Determine the [x, y] coordinate at the center of the cell enclosing the given text.  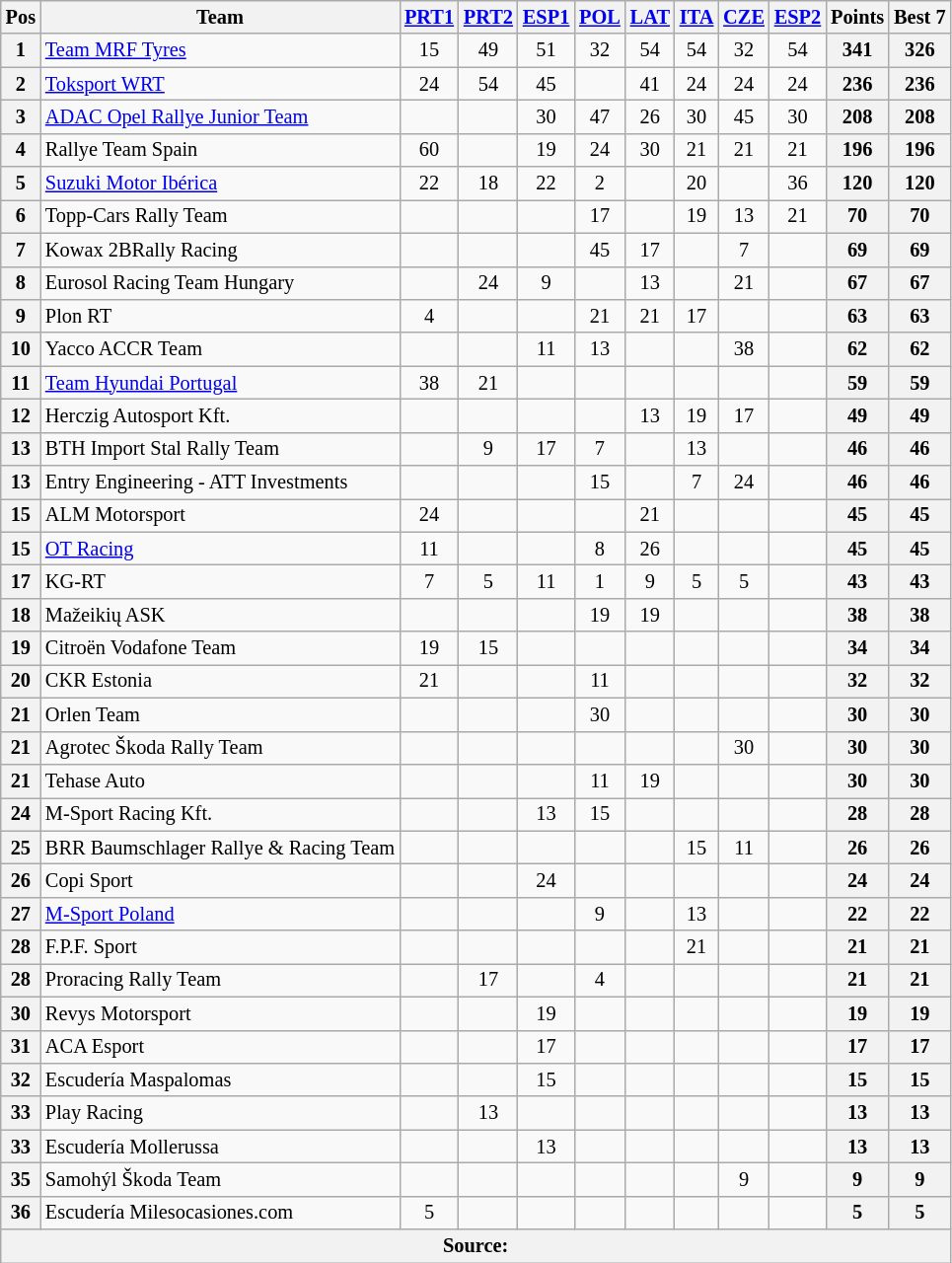
35 [21, 1179]
51 [547, 50]
OT Racing [220, 549]
PRT2 [488, 17]
27 [21, 914]
Escudería Mollerussa [220, 1147]
POL [600, 17]
6 [21, 216]
Revys Motorsport [220, 1013]
Topp-Cars Rally Team [220, 216]
12 [21, 415]
Escudería Maspalomas [220, 1079]
ADAC Opel Rallye Junior Team [220, 116]
Team [220, 17]
M-Sport Poland [220, 914]
F.P.F. Sport [220, 947]
ACA Esport [220, 1047]
Yacco ACCR Team [220, 349]
ITA [696, 17]
BRR Baumschlager Rallye & Racing Team [220, 848]
ALM Motorsport [220, 515]
Citroën Vodafone Team [220, 648]
41 [650, 84]
Kowax 2BRally Racing [220, 250]
Samohýl Škoda Team [220, 1179]
Proracing Rally Team [220, 980]
47 [600, 116]
Play Racing [220, 1113]
341 [857, 50]
Toksport WRT [220, 84]
CZE [744, 17]
Eurosol Racing Team Hungary [220, 283]
Pos [21, 17]
Best 7 [919, 17]
10 [21, 349]
25 [21, 848]
Tehase Auto [220, 780]
3 [21, 116]
Plon RT [220, 316]
Source: [476, 1246]
Copi Sport [220, 880]
Rallye Team Spain [220, 150]
60 [429, 150]
Team MRF Tyres [220, 50]
Mažeikių ASK [220, 615]
Points [857, 17]
31 [21, 1047]
ESP2 [797, 17]
KG-RT [220, 581]
ESP1 [547, 17]
Team Hyundai Portugal [220, 383]
BTH Import Stal Rally Team [220, 449]
M-Sport Racing Kft. [220, 814]
Entry Engineering - ATT Investments [220, 483]
326 [919, 50]
Herczig Autosport Kft. [220, 415]
Suzuki Motor Ibérica [220, 184]
CKR Estonia [220, 681]
Escudería Milesocasiones.com [220, 1213]
Orlen Team [220, 714]
LAT [650, 17]
PRT1 [429, 17]
Agrotec Škoda Rally Team [220, 748]
